Provide the (x, y) coordinate of the cell's center where the given text is located.  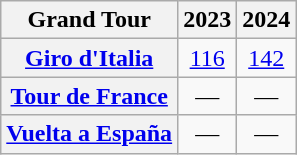
2023 (208, 20)
Tour de France (90, 96)
116 (208, 58)
142 (266, 58)
Grand Tour (90, 20)
Vuelta a España (90, 134)
Giro d'Italia (90, 58)
2024 (266, 20)
